Output the [X, Y] coordinate of the center of the cell containing the given text.  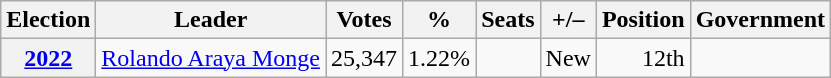
25,347 [364, 58]
Seats [508, 20]
Votes [364, 20]
% [440, 20]
1.22% [440, 58]
Position [643, 20]
Leader [211, 20]
12th [643, 58]
+/– [568, 20]
New [568, 58]
2022 [48, 58]
Election [48, 20]
Rolando Araya Monge [211, 58]
Government [760, 20]
